Identify which cell holds the provided text, then report its (X, Y) central coordinate. 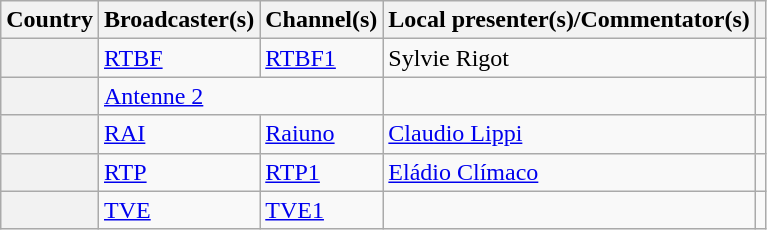
Raiuno (322, 134)
RAI (178, 134)
TVE (178, 210)
RTP1 (322, 172)
Eládio Clímaco (570, 172)
Local presenter(s)/Commentator(s) (570, 20)
Antenne 2 (240, 96)
TVE1 (322, 210)
RTP (178, 172)
Channel(s) (322, 20)
Broadcaster(s) (178, 20)
Claudio Lippi (570, 134)
RTBF1 (322, 58)
Sylvie Rigot (570, 58)
Country (50, 20)
RTBF (178, 58)
